Return the [X, Y] coordinate for the center point of the cell that contains the specified text.  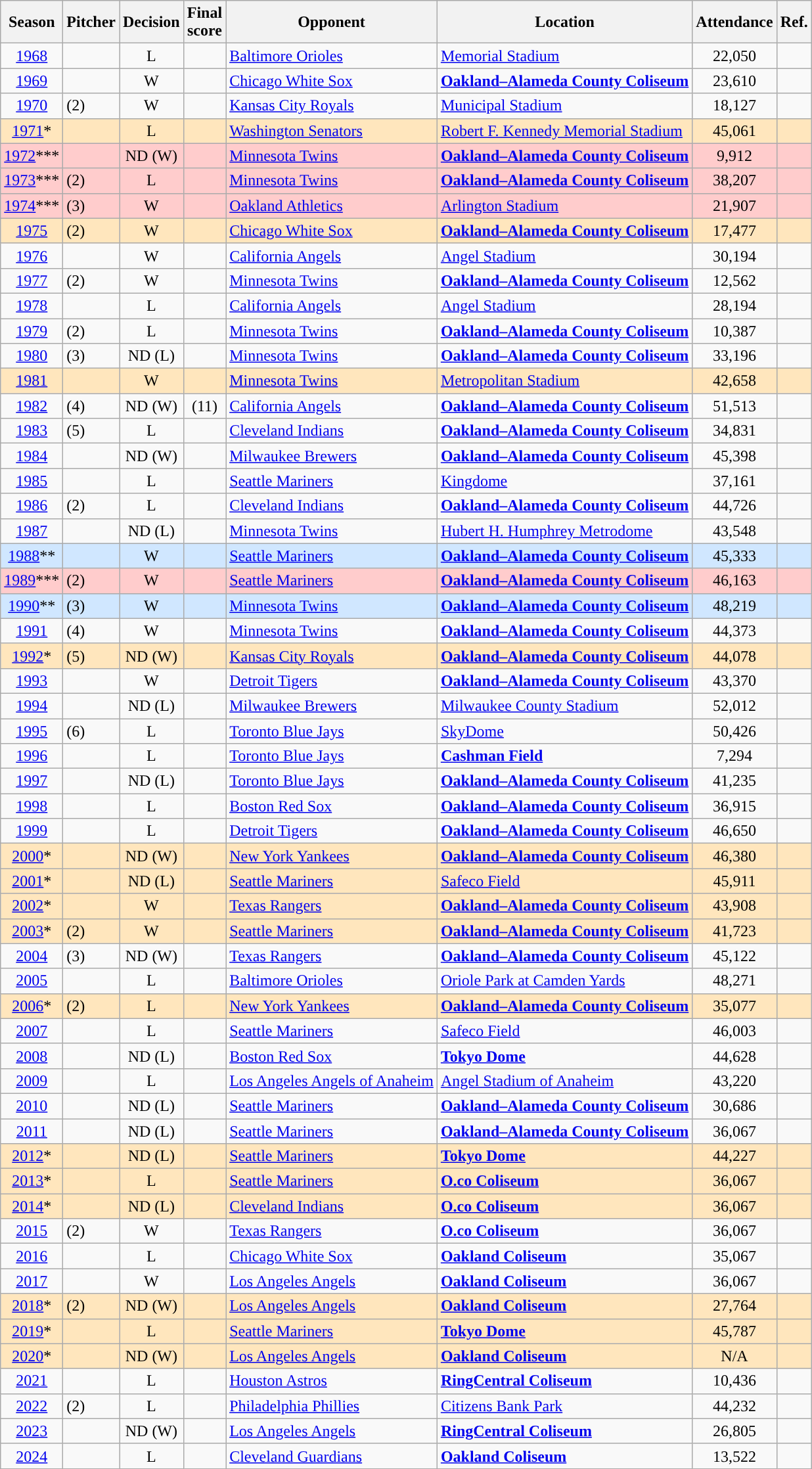
46,380 [734, 856]
33,196 [734, 356]
1970 [32, 106]
2020* [32, 1356]
Oriole Park at Camden Yards [564, 981]
2014* [32, 1206]
1993 [32, 681]
(11) [204, 406]
Metropolitan Stadium [564, 381]
1996 [32, 756]
1978 [32, 305]
1983 [32, 431]
2021 [32, 1381]
28,194 [734, 305]
1974*** [32, 206]
30,194 [734, 256]
43,370 [734, 681]
2008 [32, 1056]
36,915 [734, 806]
46,163 [734, 581]
Robert F. Kennedy Memorial Stadium [564, 131]
1972*** [32, 156]
2004 [32, 956]
48,219 [734, 606]
18,127 [734, 106]
Opponent [332, 22]
1971* [32, 131]
46,650 [734, 831]
44,232 [734, 1406]
1987 [32, 531]
1997 [32, 781]
1982 [32, 406]
2002* [32, 906]
1976 [32, 256]
1991 [32, 631]
1995 [32, 731]
Washington Senators [332, 131]
2007 [32, 1031]
Citizens Bank Park [564, 1406]
10,387 [734, 330]
27,764 [734, 1306]
Cashman Field [564, 756]
2012* [32, 1156]
34,831 [734, 431]
21,907 [734, 206]
1980 [32, 356]
45,061 [734, 131]
N/A [734, 1356]
(6) [91, 731]
2009 [32, 1081]
Houston Astros [332, 1381]
1990** [32, 606]
Attendance [734, 22]
7,294 [734, 756]
2017 [32, 1281]
Milwaukee County Stadium [564, 706]
1969 [32, 81]
SkyDome [564, 731]
1984 [32, 456]
48,271 [734, 981]
1994 [32, 706]
2023 [32, 1431]
41,723 [734, 931]
23,610 [734, 81]
22,050 [734, 56]
Los Angeles Angels of Anaheim [332, 1081]
45,787 [734, 1331]
1998 [32, 806]
2018* [32, 1306]
1988** [32, 556]
Hubert H. Humphrey Metrodome [564, 531]
Finalscore [204, 22]
Season [32, 22]
50,426 [734, 731]
44,726 [734, 506]
Location [564, 22]
1989*** [32, 581]
2005 [32, 981]
2015 [32, 1231]
1986 [32, 506]
43,548 [734, 531]
Oakland Athletics [332, 206]
1979 [32, 330]
35,067 [734, 1256]
1992* [32, 656]
44,373 [734, 631]
1981 [32, 381]
Philadelphia Phillies [332, 1406]
Ref. [794, 22]
2016 [32, 1256]
2000* [32, 856]
51,513 [734, 406]
1999 [32, 831]
12,562 [734, 281]
1973*** [32, 181]
1985 [32, 481]
10,436 [734, 1381]
45,398 [734, 456]
38,207 [734, 181]
Cleveland Guardians [332, 1456]
2022 [32, 1406]
2013* [32, 1181]
41,235 [734, 781]
44,227 [734, 1156]
43,908 [734, 906]
45,122 [734, 956]
Decision [152, 22]
1968 [32, 56]
35,077 [734, 1006]
2011 [32, 1131]
Memorial Stadium [564, 56]
26,805 [734, 1431]
2010 [32, 1106]
2019* [32, 1331]
Pitcher [91, 22]
Municipal Stadium [564, 106]
52,012 [734, 706]
2024 [32, 1456]
45,333 [734, 556]
46,003 [734, 1031]
13,522 [734, 1456]
44,628 [734, 1056]
Angel Stadium of Anaheim [564, 1081]
44,078 [734, 656]
Arlington Stadium [564, 206]
2006* [32, 1006]
Kingdome [564, 481]
2001* [32, 881]
42,658 [734, 381]
37,161 [734, 481]
43,220 [734, 1081]
2003* [32, 931]
1975 [32, 231]
1977 [32, 281]
17,477 [734, 231]
9,912 [734, 156]
45,911 [734, 881]
30,686 [734, 1106]
